Return [X, Y] of the center of cell containing provided text 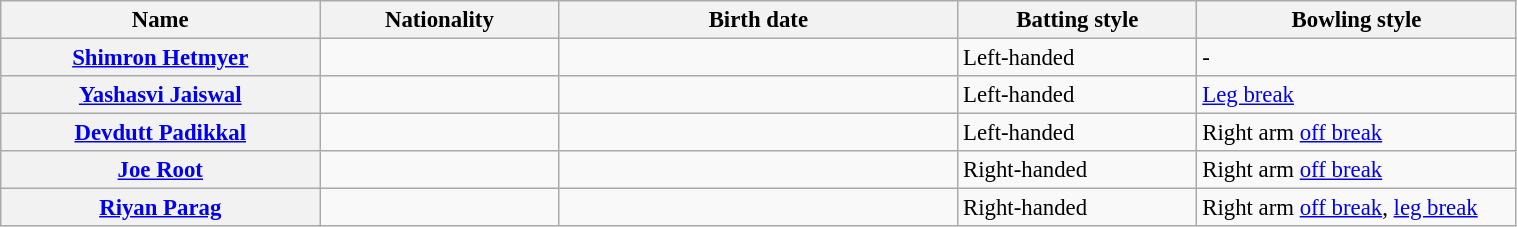
Nationality [440, 20]
Birth date [758, 20]
Right arm off break, leg break [1356, 208]
Joe Root [160, 170]
Batting style [1078, 20]
Riyan Parag [160, 208]
Yashasvi Jaiswal [160, 95]
Bowling style [1356, 20]
Devdutt Padikkal [160, 133]
Shimron Hetmyer [160, 58]
Leg break [1356, 95]
Name [160, 20]
- [1356, 58]
